For the text-containing cell, return its midpoint in [X, Y] coordinate format. 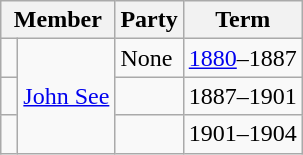
John See [66, 96]
1880–1887 [242, 58]
1887–1901 [242, 96]
Member [58, 20]
1901–1904 [242, 134]
Term [242, 20]
None [149, 58]
Party [149, 20]
